Return the (X, Y) coordinate for the center point of the cell that contains the specified text.  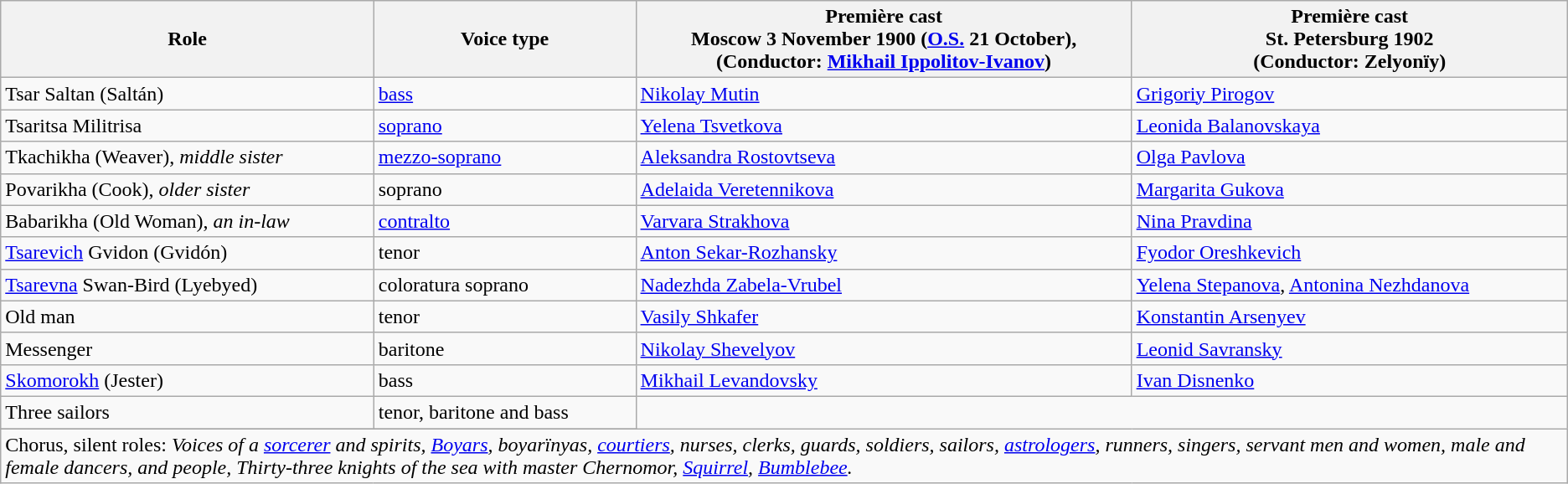
Role (188, 39)
Leonid Savransky (1349, 348)
Leonida Balanovskaya (1349, 126)
Mikhail Levandovsky (884, 380)
Tsaritsa Militrisa (188, 126)
Konstantin Arsenyev (1349, 317)
Povarikha (Cook), older sister (188, 189)
Three sailors (188, 412)
Babarikha (Old Woman), an in-law (188, 221)
Aleksandra Rostovtseva (884, 157)
Nadezhda Zabela-Vrubel (884, 285)
Tsarevich Gvidon (Gvidón) (188, 253)
Grigoriy Pirogov (1349, 94)
Adelaida Veretennikova (884, 189)
Voice type (504, 39)
Fyodor Oreshkevich (1349, 253)
Old man (188, 317)
Première castMoscow 3 November 1900 (O.S. 21 October), (Conductor: Mikhail Ippolitov-Ivanov) (884, 39)
Yelena Stepanova, Antonina Nezhdanova (1349, 285)
Nina Pravdina (1349, 221)
Nikolay Mutin (884, 94)
contralto (504, 221)
coloratura soprano (504, 285)
tenor, baritone and bass (504, 412)
Messenger (188, 348)
Vasily Shkafer (884, 317)
Margarita Gukova (1349, 189)
Tkachikha (Weaver), middle sister (188, 157)
Olga Pavlova (1349, 157)
Tsarevna Swan-Bird (Lyebyed) (188, 285)
Première castSt. Petersburg 1902(Conductor: Zelyonïy) (1349, 39)
Nikolay Shevelyov (884, 348)
baritone (504, 348)
Varvara Strakhova (884, 221)
mezzo-soprano (504, 157)
Anton Sekar-Rozhansky (884, 253)
Yelena Tsvetkova (884, 126)
Tsar Saltan (Saltán) (188, 94)
Ivan Disnenko (1349, 380)
Skomorokh (Jester) (188, 380)
